Return the [x, y] coordinate for the center point of the cell that contains the specified text.  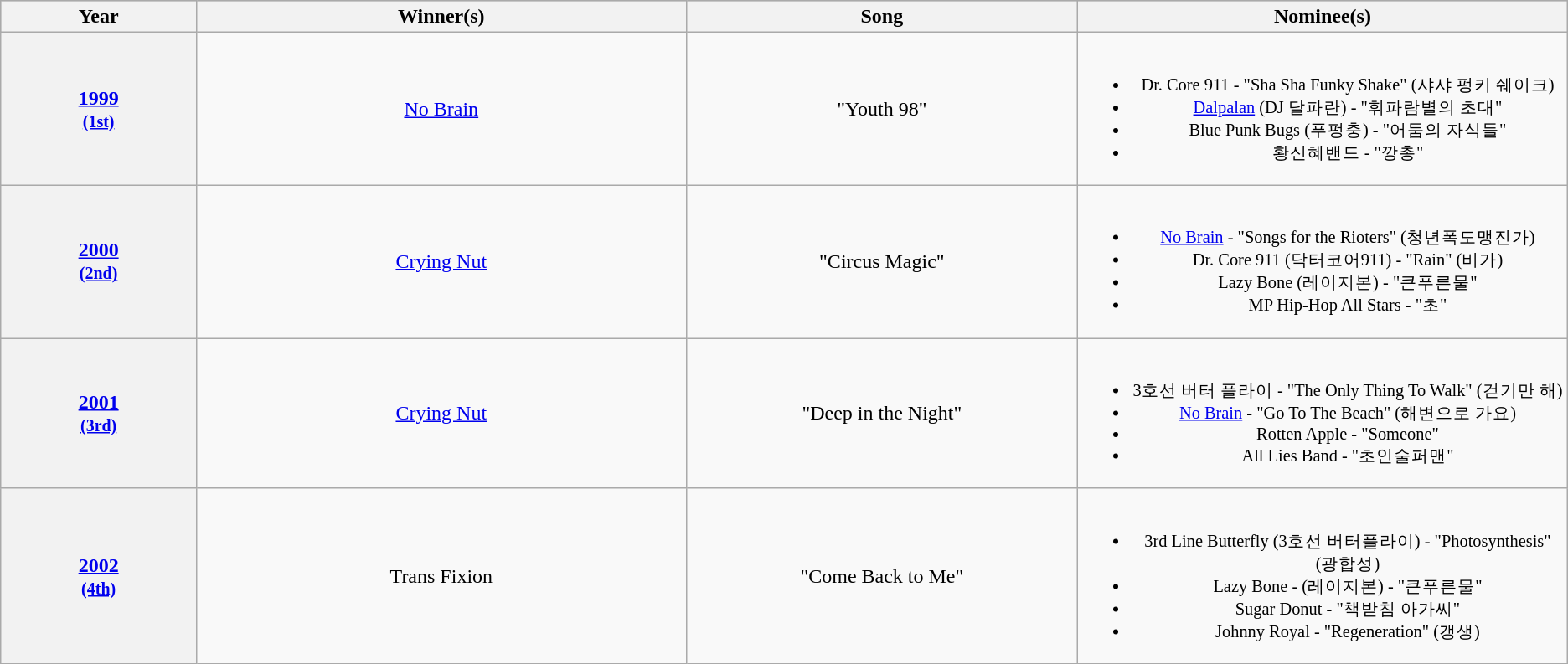
2001(3rd) [99, 414]
"Circus Magic" [882, 261]
Winner(s) [442, 17]
No Brain [442, 109]
No Brain - "Songs for the Rioters" (청년폭도맹진가)Dr. Core 911 (닥터코어911) - "Rain" (비가)Lazy Bone (레이지본) - "큰푸른물"MP Hip-Hop All Stars - "초" [1323, 261]
1999(1st) [99, 109]
"Deep in the Night" [882, 414]
2002(4th) [99, 576]
"Come Back to Me" [882, 576]
3호선 버터 플라이 - "The Only Thing To Walk" (걷기만 해)No Brain - "Go To The Beach" (해변으로 가요)Rotten Apple - "Someone"All Lies Band - "초인술퍼맨" [1323, 414]
2000(2nd) [99, 261]
"Youth 98" [882, 109]
Year [99, 17]
Nominee(s) [1323, 17]
3rd Line Butterfly (3호선 버터플라이) - "Photosynthesis" (광합성)Lazy Bone - (레이지본) - "큰푸른물"Sugar Donut - "책받침 아가씨"Johnny Royal - "Regeneration" (갱생) [1323, 576]
Song [882, 17]
Dr. Core 911 - "Sha Sha Funky Shake" (샤샤 펑키 쉐이크)Dalpalan (DJ 달파란) - "휘파람별의 초대"Blue Punk Bugs (푸펑충) - "어둠의 자식들"황신혜밴드 - "깡총" [1323, 109]
Trans Fixion [442, 576]
